Pinpoint the cell where the given text exists, returning its (X, Y) midpoint coordinate. 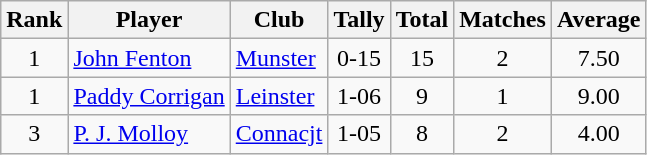
1-05 (359, 134)
0-15 (359, 58)
7.50 (598, 58)
Rank (34, 20)
Leinster (279, 96)
Munster (279, 58)
15 (422, 58)
Tally (359, 20)
8 (422, 134)
Paddy Corrigan (149, 96)
Total (422, 20)
3 (34, 134)
1-06 (359, 96)
9 (422, 96)
Matches (503, 20)
Player (149, 20)
Average (598, 20)
9.00 (598, 96)
P. J. Molloy (149, 134)
Club (279, 20)
4.00 (598, 134)
John Fenton (149, 58)
Connacjt (279, 134)
